Provide the (x, y) coordinate of the cell's center where the given text is located.  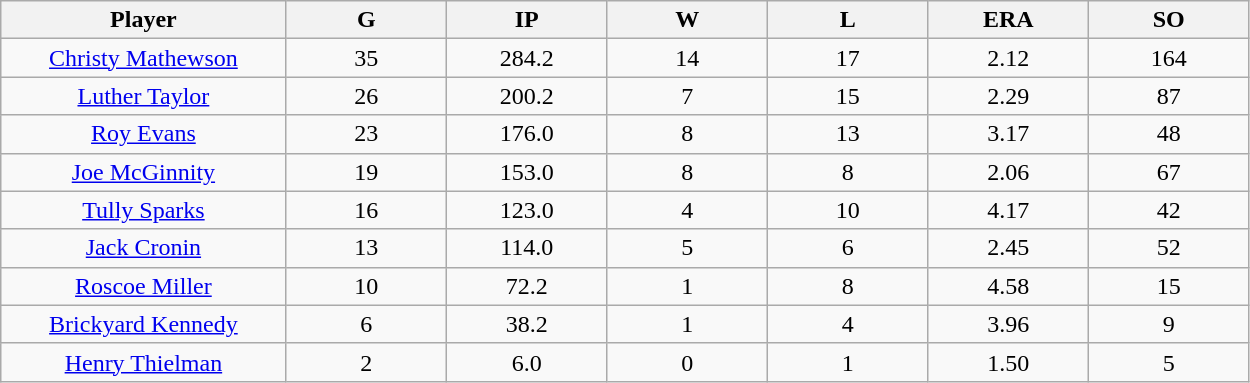
Brickyard Kennedy (144, 324)
42 (1168, 210)
0 (687, 362)
Joe McGinnity (144, 172)
2.06 (1008, 172)
ERA (1008, 20)
284.2 (527, 58)
Tully Sparks (144, 210)
1.50 (1008, 362)
2.29 (1008, 96)
48 (1168, 134)
SO (1168, 20)
17 (848, 58)
23 (366, 134)
IP (527, 20)
72.2 (527, 286)
2 (366, 362)
7 (687, 96)
L (848, 20)
153.0 (527, 172)
38.2 (527, 324)
176.0 (527, 134)
2.45 (1008, 248)
4.17 (1008, 210)
9 (1168, 324)
164 (1168, 58)
16 (366, 210)
35 (366, 58)
6.0 (527, 362)
Jack Cronin (144, 248)
Christy Mathewson (144, 58)
3.17 (1008, 134)
Roy Evans (144, 134)
26 (366, 96)
Henry Thielman (144, 362)
4.58 (1008, 286)
87 (1168, 96)
2.12 (1008, 58)
14 (687, 58)
19 (366, 172)
52 (1168, 248)
G (366, 20)
200.2 (527, 96)
Player (144, 20)
114.0 (527, 248)
Roscoe Miller (144, 286)
W (687, 20)
3.96 (1008, 324)
Luther Taylor (144, 96)
67 (1168, 172)
123.0 (527, 210)
